Locate the cell with the specified text and output its [X, Y] center coordinate. 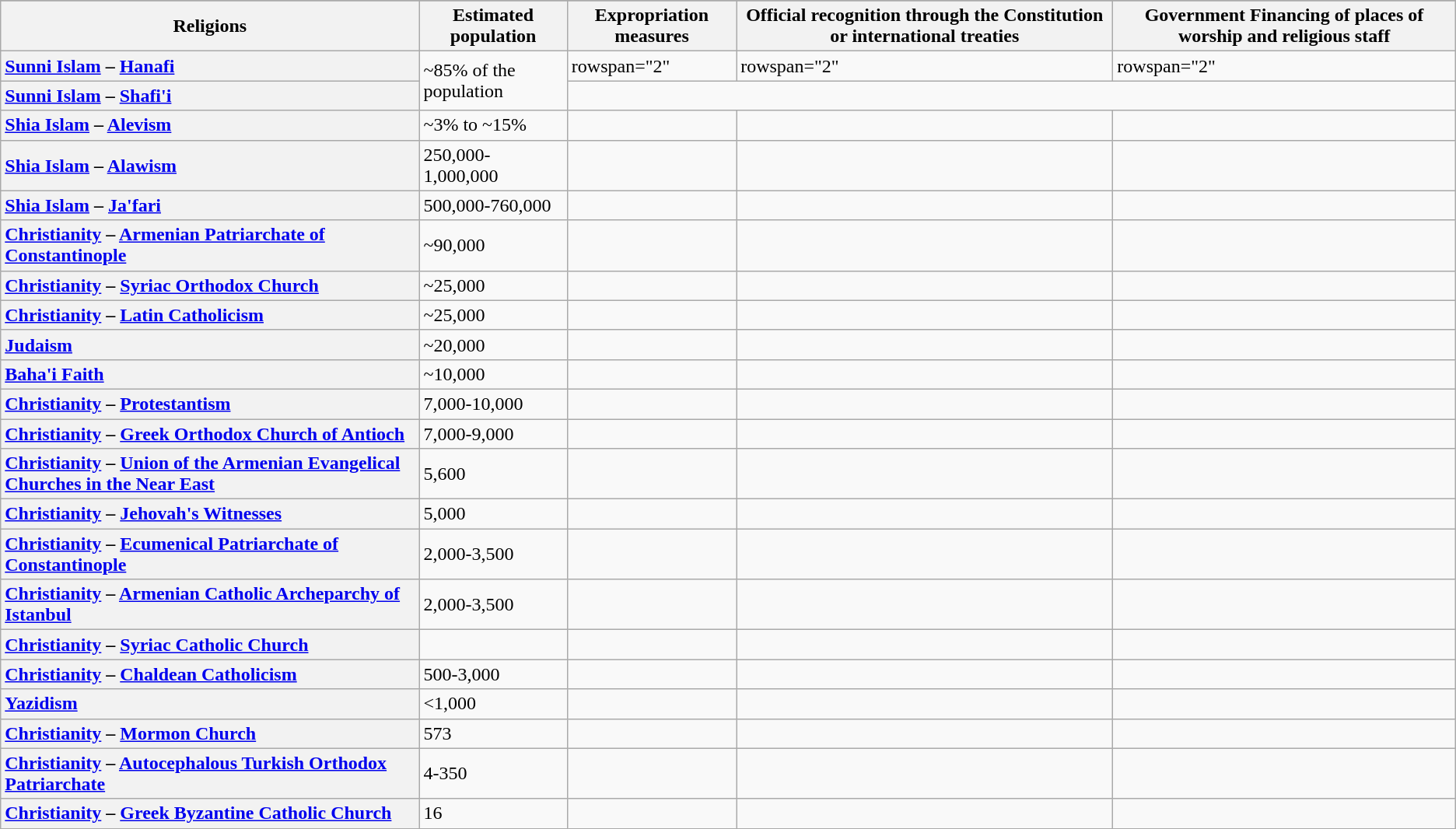
Christianity – Armenian Patriarchate of Constantinople [210, 246]
Christianity – Latin Catholicism [210, 315]
Government Financing of places of worship and religious staff [1284, 26]
Christianity – Armenian Catholic Archeparchy of Istanbul [210, 605]
Christianity – Union of the Armenian Evangelical Churches in the Near East [210, 474]
Shia Islam – Alevism [210, 125]
Shia Islam – Alawism [210, 165]
500,000-760,000 [493, 205]
5,000 [493, 514]
5,600 [493, 474]
~90,000 [493, 246]
Shia Islam – Ja'fari [210, 205]
<1,000 [493, 704]
Official recognition through the Constitution or international treaties [925, 26]
Christianity – Syriac Orthodox Church [210, 285]
Baha'i Faith [210, 374]
7,000-10,000 [493, 404]
Christianity – Chaldean Catholicism [210, 674]
Sunni Islam – Shafi'i [210, 96]
Religions [210, 26]
16 [493, 813]
Christianity – Autocephalous Turkish Orthodox Patriarchate [210, 773]
7,000-9,000 [493, 433]
Christianity – Greek Byzantine Catholic Church [210, 813]
Christianity – Syriac Catholic Church [210, 645]
Christianity – Ecumenical Patriarchate of Constantinople [210, 554]
Christianity – Mormon Church [210, 733]
573 [493, 733]
500-3,000 [493, 674]
Christianity – Greek Orthodox Church of Antioch [210, 433]
~85% of the population [493, 81]
Expropriation measures [652, 26]
Christianity – Jehovah's Witnesses [210, 514]
4-350 [493, 773]
~10,000 [493, 374]
Christianity – Protestantism [210, 404]
~20,000 [493, 345]
Sunni Islam – Hanafi [210, 66]
250,000-1,000,000 [493, 165]
Yazidism [210, 704]
Estimated population [493, 26]
Judaism [210, 345]
~3% to ~15% [493, 125]
